Provide the (x, y) coordinate of the cell's center where the given text is located.  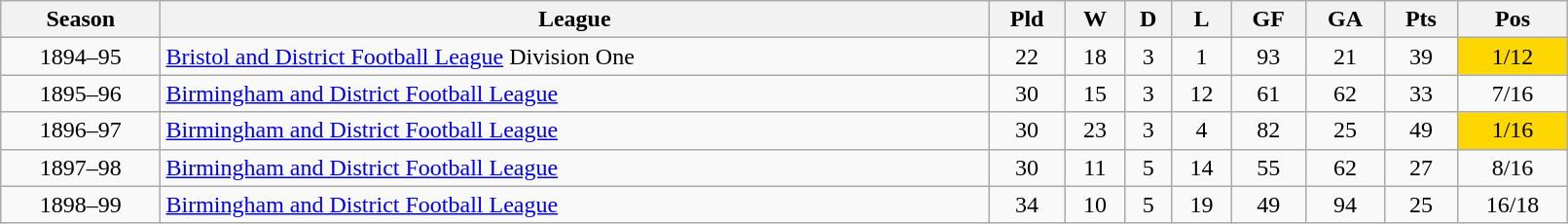
4 (1201, 131)
34 (1028, 205)
Pts (1421, 19)
27 (1421, 168)
League (574, 19)
61 (1269, 93)
16/18 (1513, 205)
15 (1096, 93)
GA (1345, 19)
Season (81, 19)
Pos (1513, 19)
11 (1096, 168)
1 (1201, 56)
L (1201, 19)
94 (1345, 205)
1894–95 (81, 56)
12 (1201, 93)
33 (1421, 93)
21 (1345, 56)
D (1149, 19)
22 (1028, 56)
39 (1421, 56)
W (1096, 19)
1/12 (1513, 56)
93 (1269, 56)
1895–96 (81, 93)
14 (1201, 168)
1897–98 (81, 168)
55 (1269, 168)
Pld (1028, 19)
19 (1201, 205)
7/16 (1513, 93)
Bristol and District Football League Division One (574, 56)
GF (1269, 19)
23 (1096, 131)
1898–99 (81, 205)
1/16 (1513, 131)
8/16 (1513, 168)
82 (1269, 131)
18 (1096, 56)
10 (1096, 205)
1896–97 (81, 131)
